Return (X, Y) of the center of cell containing provided text 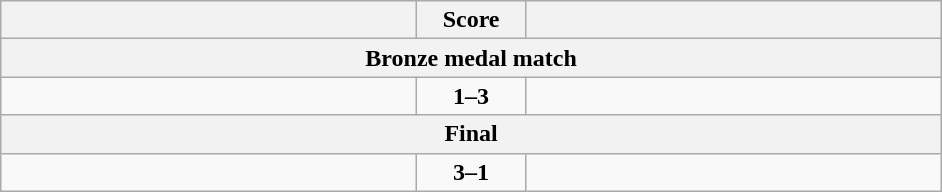
Score (472, 20)
Bronze medal match (472, 58)
1–3 (472, 96)
Final (472, 134)
3–1 (472, 172)
